Extract the (x, y) coordinate from the center of the cell holding the provided text.  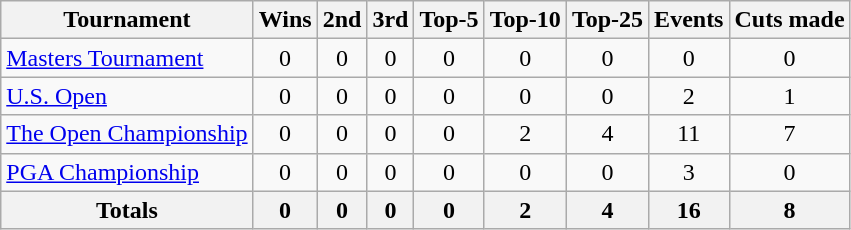
Wins (285, 20)
3 (689, 172)
Events (689, 20)
Top-5 (449, 20)
2nd (342, 20)
7 (790, 134)
Tournament (127, 20)
8 (790, 210)
Masters Tournament (127, 58)
3rd (390, 20)
Cuts made (790, 20)
PGA Championship (127, 172)
11 (689, 134)
16 (689, 210)
The Open Championship (127, 134)
Top-10 (525, 20)
Totals (127, 210)
Top-25 (607, 20)
1 (790, 96)
U.S. Open (127, 96)
